From the cell containing the given text, extract its center point as [x, y] coordinate. 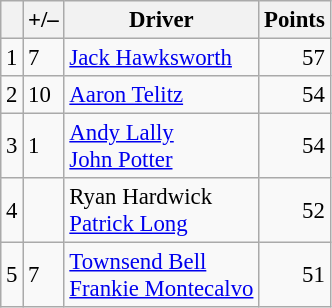
Points [294, 20]
Aaron Telitz [162, 95]
Andy Lally John Potter [162, 146]
10 [44, 95]
57 [294, 58]
2 [12, 95]
Driver [162, 20]
Townsend Bell Frankie Montecalvo [162, 276]
5 [12, 276]
Jack Hawksworth [162, 58]
52 [294, 210]
3 [12, 146]
4 [12, 210]
+/– [44, 20]
51 [294, 276]
Ryan Hardwick Patrick Long [162, 210]
